Find where the given text appears and provide that cell's center as [X, Y] coordinate. 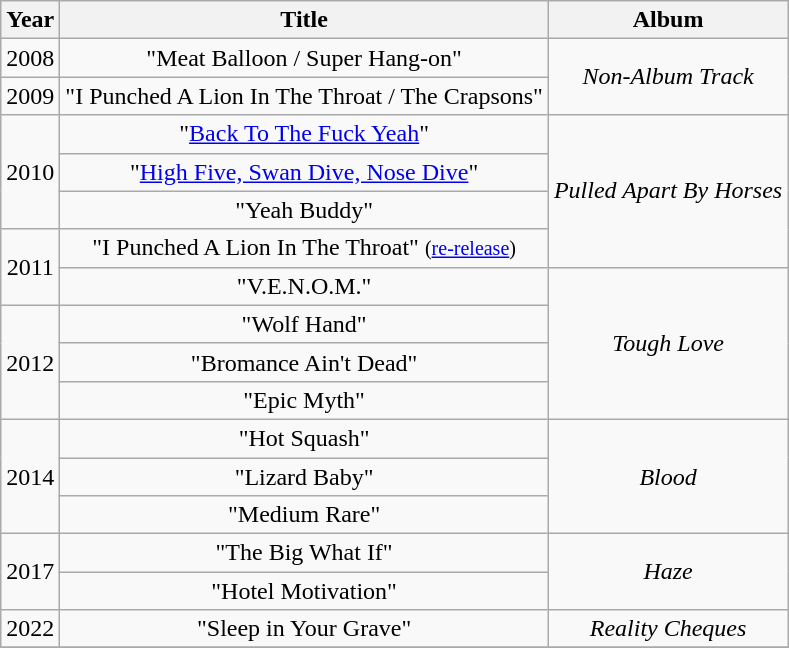
Album [668, 20]
Tough Love [668, 343]
Blood [668, 476]
"Lizard Baby" [304, 477]
"Sleep in Your Grave" [304, 629]
"Back To The Fuck Yeah" [304, 134]
2008 [30, 58]
"High Five, Swan Dive, Nose Dive" [304, 172]
"Bromance Ain't Dead" [304, 362]
2011 [30, 267]
Title [304, 20]
2014 [30, 476]
"Meat Balloon / Super Hang-on" [304, 58]
2012 [30, 362]
"I Punched A Lion In The Throat" (re-release) [304, 248]
Reality Cheques [668, 629]
2010 [30, 172]
Haze [668, 572]
2022 [30, 629]
Non-Album Track [668, 77]
Pulled Apart By Horses [668, 191]
"Medium Rare" [304, 515]
"V.E.N.O.M." [304, 286]
"Hot Squash" [304, 438]
"The Big What If" [304, 553]
"Hotel Motivation" [304, 591]
"Epic Myth" [304, 400]
"Yeah Buddy" [304, 210]
2017 [30, 572]
2009 [30, 96]
Year [30, 20]
"Wolf Hand" [304, 324]
"I Punched A Lion In The Throat / The Crapsons" [304, 96]
